Pinpoint the cell where the given text exists, returning its [x, y] midpoint coordinate. 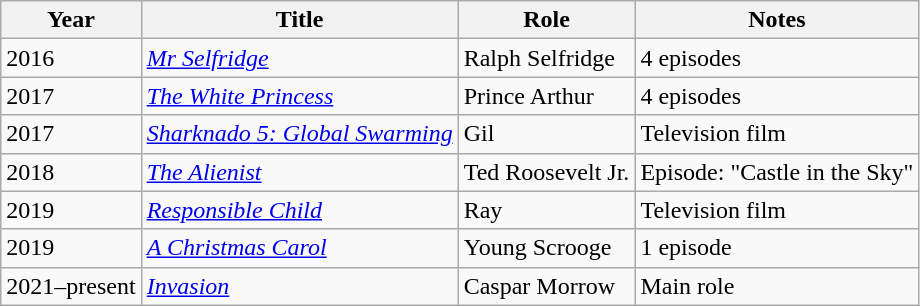
Ralph Selfridge [546, 58]
The White Princess [300, 96]
Mr Selfridge [300, 58]
Main role [777, 286]
Ray [546, 210]
Year [71, 20]
The Alienist [300, 172]
2021–present [71, 286]
A Christmas Carol [300, 248]
Role [546, 20]
Gil [546, 134]
Invasion [300, 286]
Notes [777, 20]
Ted Roosevelt Jr. [546, 172]
2018 [71, 172]
Episode: "Castle in the Sky" [777, 172]
Prince Arthur [546, 96]
Young Scrooge [546, 248]
Sharknado 5: Global Swarming [300, 134]
Responsible Child [300, 210]
2016 [71, 58]
1 episode [777, 248]
Title [300, 20]
Caspar Morrow [546, 286]
